Determine the (X, Y) coordinate at the center of the cell enclosing the given text.  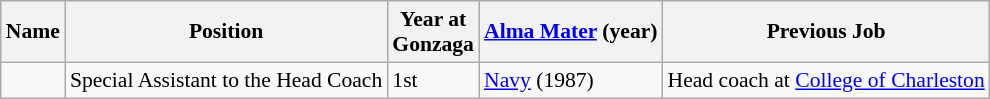
Navy (1987) (571, 80)
Position (226, 32)
Year atGonzaga (433, 32)
Head coach at College of Charleston (826, 80)
Alma Mater (year) (571, 32)
Name (33, 32)
1st (433, 80)
Previous Job (826, 32)
Special Assistant to the Head Coach (226, 80)
